Identify which cell holds the provided text, then report its [x, y] central coordinate. 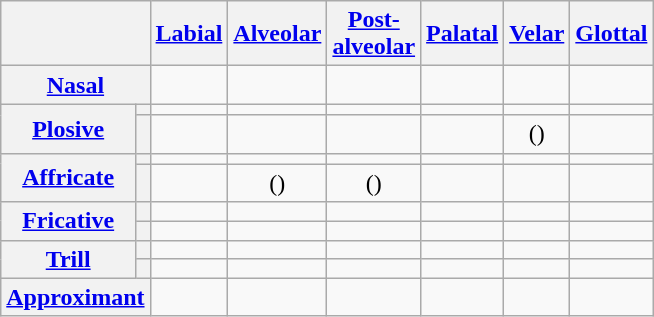
Nasal [76, 85]
Labial [189, 34]
Approximant [76, 297]
Affricate [68, 178]
Post-alveolar [374, 34]
Trill [68, 259]
Velar [537, 34]
Fricative [68, 221]
Plosive [68, 128]
Palatal [462, 34]
Alveolar [278, 34]
Glottal [612, 34]
